Search for the cell housing the specified text and yield its [X, Y] center coordinate. 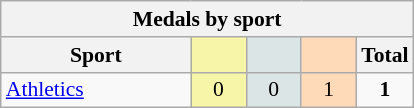
Medals by sport [208, 19]
Athletics [96, 90]
Sport [96, 55]
Total [384, 55]
